Return the [X, Y] coordinate for the center point of the cell that contains the specified text.  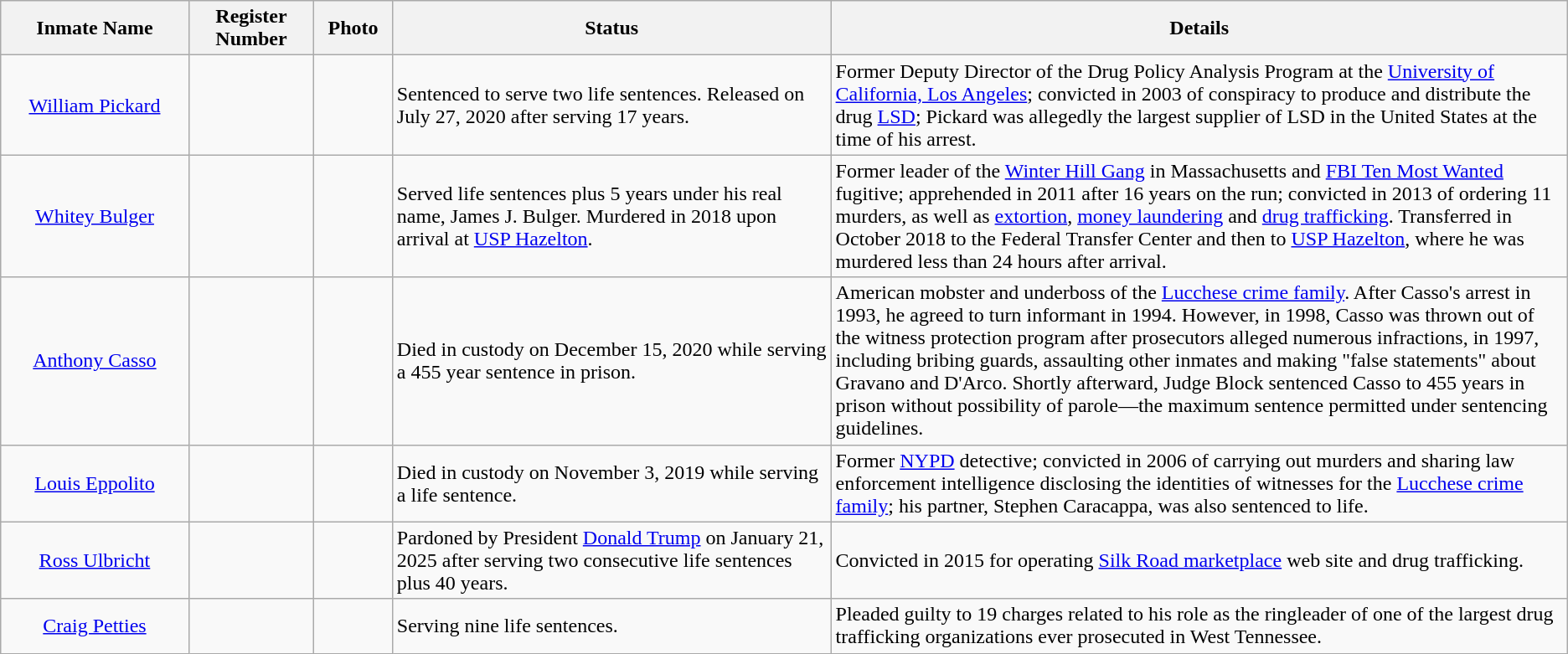
Anthony Casso [95, 361]
Ross Ulbricht [95, 560]
Whitey Bulger [95, 216]
Status [611, 28]
Pardoned by President Donald Trump on January 21, 2025 after serving two consecutive life sentences plus 40 years. [611, 560]
Convicted in 2015 for operating Silk Road marketplace web site and drug trafficking. [1199, 560]
Served life sentences plus 5 years under his real name, James J. Bulger. Murdered in 2018 upon arrival at USP Hazelton. [611, 216]
Photo [353, 28]
Died in custody on November 3, 2019 while serving a life sentence. [611, 483]
Serving nine life sentences. [611, 626]
William Pickard [95, 106]
Louis Eppolito [95, 483]
Died in custody on December 15, 2020 while serving a 455 year sentence in prison. [611, 361]
Inmate Name [95, 28]
Register Number [251, 28]
Sentenced to serve two life sentences. Released on July 27, 2020 after serving 17 years. [611, 106]
Craig Petties [95, 626]
Details [1199, 28]
